Return [X, Y] of the center of cell containing provided text 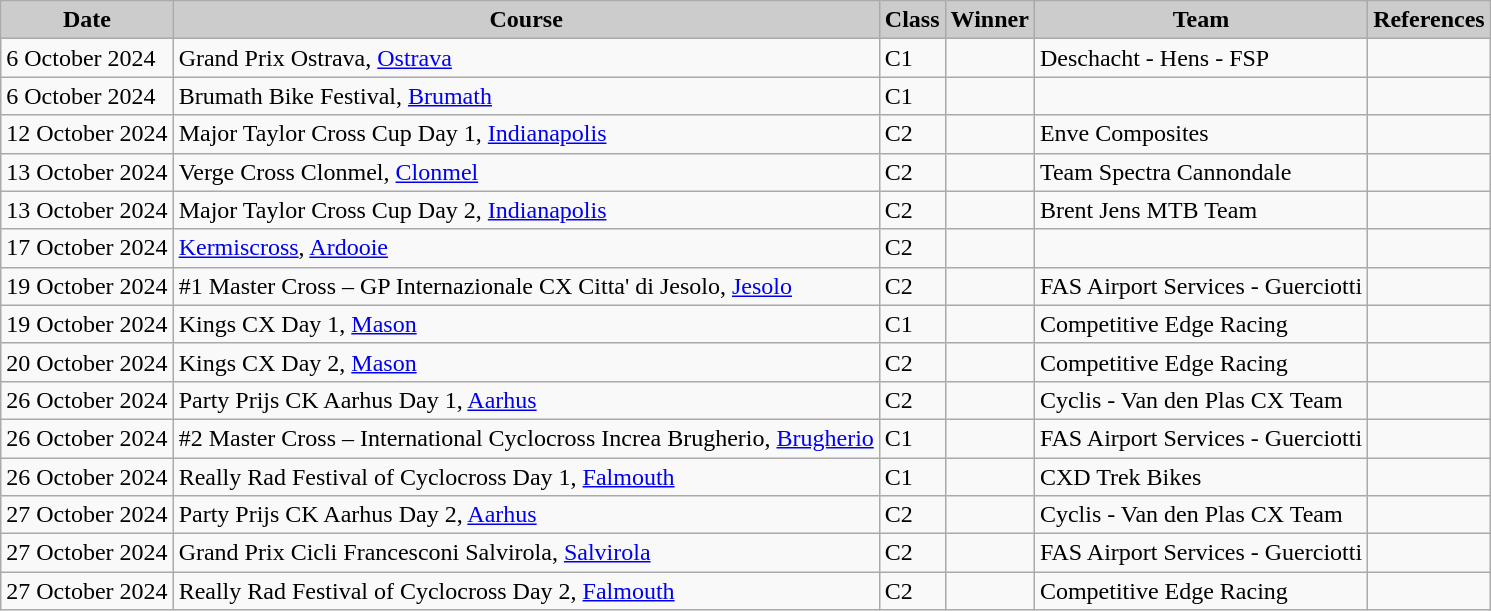
#1 Master Cross – GP Internazionale CX Citta' di Jesolo, Jesolo [526, 286]
17 October 2024 [87, 248]
References [1430, 20]
Brumath Bike Festival, Brumath [526, 96]
Verge Cross Clonmel, Clonmel [526, 172]
Team [1200, 20]
Enve Composites [1200, 134]
Grand Prix Ostrava, Ostrava [526, 58]
Kermiscross, Ardooie [526, 248]
Course [526, 20]
Party Prijs CK Aarhus Day 1, Aarhus [526, 400]
Major Taylor Cross Cup Day 2, Indianapolis [526, 210]
Really Rad Festival of Cyclocross Day 1, Falmouth [526, 477]
Really Rad Festival of Cyclocross Day 2, Falmouth [526, 591]
Deschacht - Hens - FSP [1200, 58]
#2 Master Cross – International Cyclocross Increa Brugherio, Brugherio [526, 438]
Team Spectra Cannondale [1200, 172]
20 October 2024 [87, 362]
Winner [990, 20]
Kings CX Day 2, Mason [526, 362]
Class [912, 20]
Major Taylor Cross Cup Day 1, Indianapolis [526, 134]
Party Prijs CK Aarhus Day 2, Aarhus [526, 515]
CXD Trek Bikes [1200, 477]
12 October 2024 [87, 134]
Kings CX Day 1, Mason [526, 324]
Grand Prix Cicli Francesconi Salvirola, Salvirola [526, 553]
Brent Jens MTB Team [1200, 210]
Date [87, 20]
